Capture the cell that displays the provided text and extract its [X, Y] central coordinate. 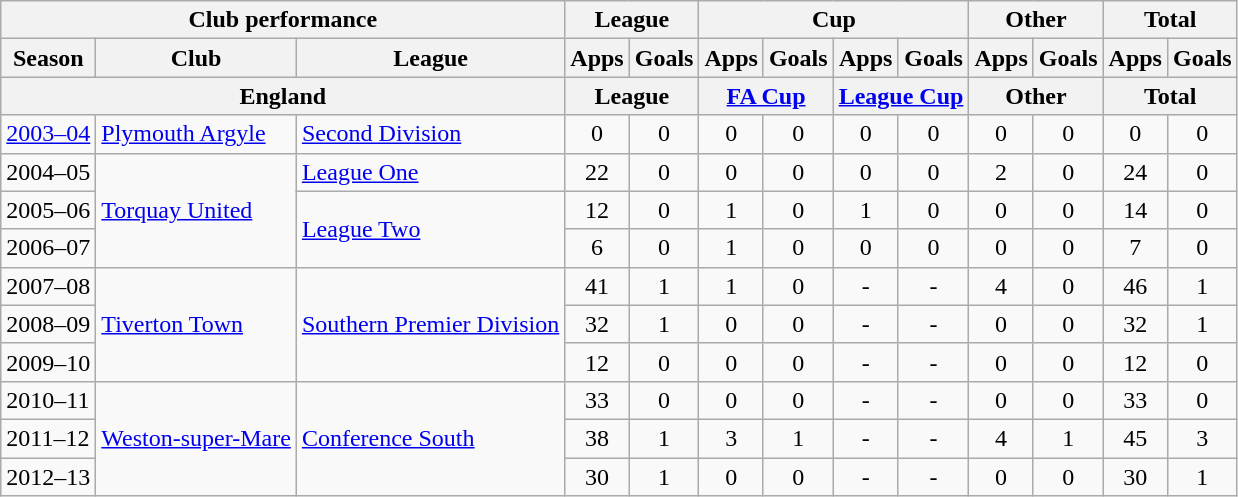
Weston-super-Mare [196, 438]
45 [1135, 438]
2004–05 [48, 172]
41 [597, 286]
24 [1135, 172]
Plymouth Argyle [196, 134]
2005–06 [48, 210]
Torquay United [196, 210]
46 [1135, 286]
League One [430, 172]
England [283, 96]
2012–13 [48, 477]
22 [597, 172]
Cup [834, 20]
Tiverton Town [196, 324]
League Two [430, 229]
2006–07 [48, 248]
Club performance [283, 20]
League Cup [901, 96]
14 [1135, 210]
6 [597, 248]
FA Cup [766, 96]
2010–11 [48, 400]
2009–10 [48, 362]
2 [1001, 172]
Second Division [430, 134]
Southern Premier Division [430, 324]
Club [196, 58]
Season [48, 58]
38 [597, 438]
2011–12 [48, 438]
7 [1135, 248]
2003–04 [48, 134]
2007–08 [48, 286]
Conference South [430, 438]
2008–09 [48, 324]
